Return [X, Y] of the center of cell containing provided text 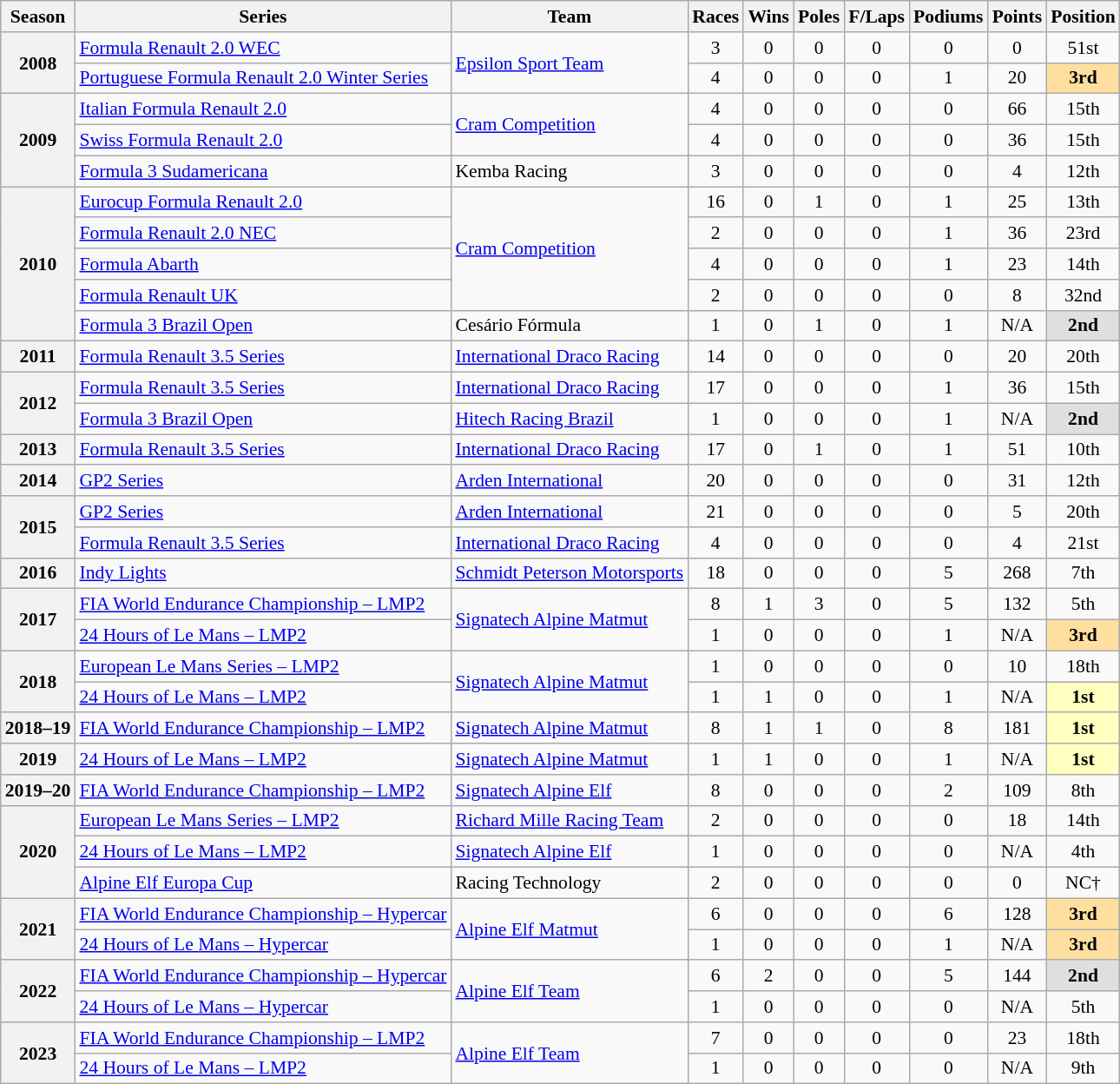
Italian Formula Renault 2.0 [262, 109]
Formula Renault 2.0 WEC [262, 48]
2021 [38, 929]
2011 [38, 357]
2022 [38, 992]
66 [1018, 109]
Poles [819, 17]
Eurocup Formula Renault 2.0 [262, 202]
25 [1018, 202]
109 [1018, 790]
4th [1083, 852]
7 [715, 1038]
32nd [1083, 295]
51st [1083, 48]
Portuguese Formula Renault 2.0 Winter Series [262, 78]
Indy Lights [262, 573]
7th [1083, 573]
Wins [768, 17]
2018–19 [38, 729]
Formula Renault 2.0 NEC [262, 234]
10 [1018, 666]
268 [1018, 573]
2020 [38, 851]
Epsilon Sport Team [570, 63]
Cesário Fórmula [570, 326]
132 [1018, 605]
2013 [38, 450]
Alpine Elf Matmut [570, 929]
2009 [38, 141]
14 [715, 357]
Formula Abarth [262, 264]
2018 [38, 681]
Kemba Racing [570, 171]
2010 [38, 264]
144 [1018, 976]
Season [38, 17]
21st [1083, 543]
Schmidt Peterson Motorsports [570, 573]
2008 [38, 63]
51 [1018, 450]
128 [1018, 914]
2014 [38, 481]
Position [1083, 17]
Richard Mille Racing Team [570, 821]
13th [1083, 202]
Races [715, 17]
Alpine Elf Europa Cup [262, 883]
Formula Renault UK [262, 295]
9th [1083, 1068]
Racing Technology [570, 883]
2015 [38, 526]
16 [715, 202]
21 [715, 512]
2012 [38, 403]
2019–20 [38, 790]
Team [570, 17]
Swiss Formula Renault 2.0 [262, 141]
Podiums [948, 17]
Hitech Racing Brazil [570, 419]
2017 [38, 620]
181 [1018, 729]
2016 [38, 573]
NC† [1083, 883]
2023 [38, 1053]
Formula 3 Sudamericana [262, 171]
Series [262, 17]
23rd [1083, 234]
F/Laps [877, 17]
Points [1018, 17]
2019 [38, 759]
10th [1083, 450]
31 [1018, 481]
8th [1083, 790]
